Search for the cell housing the specified text and yield its (x, y) center coordinate. 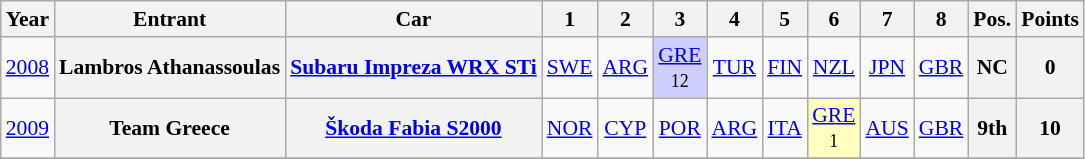
CYP (625, 128)
ITA (784, 128)
4 (734, 19)
Pos. (992, 19)
8 (942, 19)
2008 (28, 68)
Car (414, 19)
TUR (734, 68)
GRE1 (834, 128)
Škoda Fabia S2000 (414, 128)
1 (570, 19)
Subaru Impreza WRX STi (414, 68)
7 (886, 19)
Team Greece (170, 128)
JPN (886, 68)
AUS (886, 128)
NZL (834, 68)
Year (28, 19)
3 (680, 19)
Lambros Athanassoulas (170, 68)
GRE12 (680, 68)
6 (834, 19)
2 (625, 19)
0 (1050, 68)
POR (680, 128)
NOR (570, 128)
Points (1050, 19)
9th (992, 128)
2009 (28, 128)
NC (992, 68)
Entrant (170, 19)
FIN (784, 68)
SWE (570, 68)
5 (784, 19)
10 (1050, 128)
